Determine the [x, y] coordinate at the center of the cell enclosing the given text.  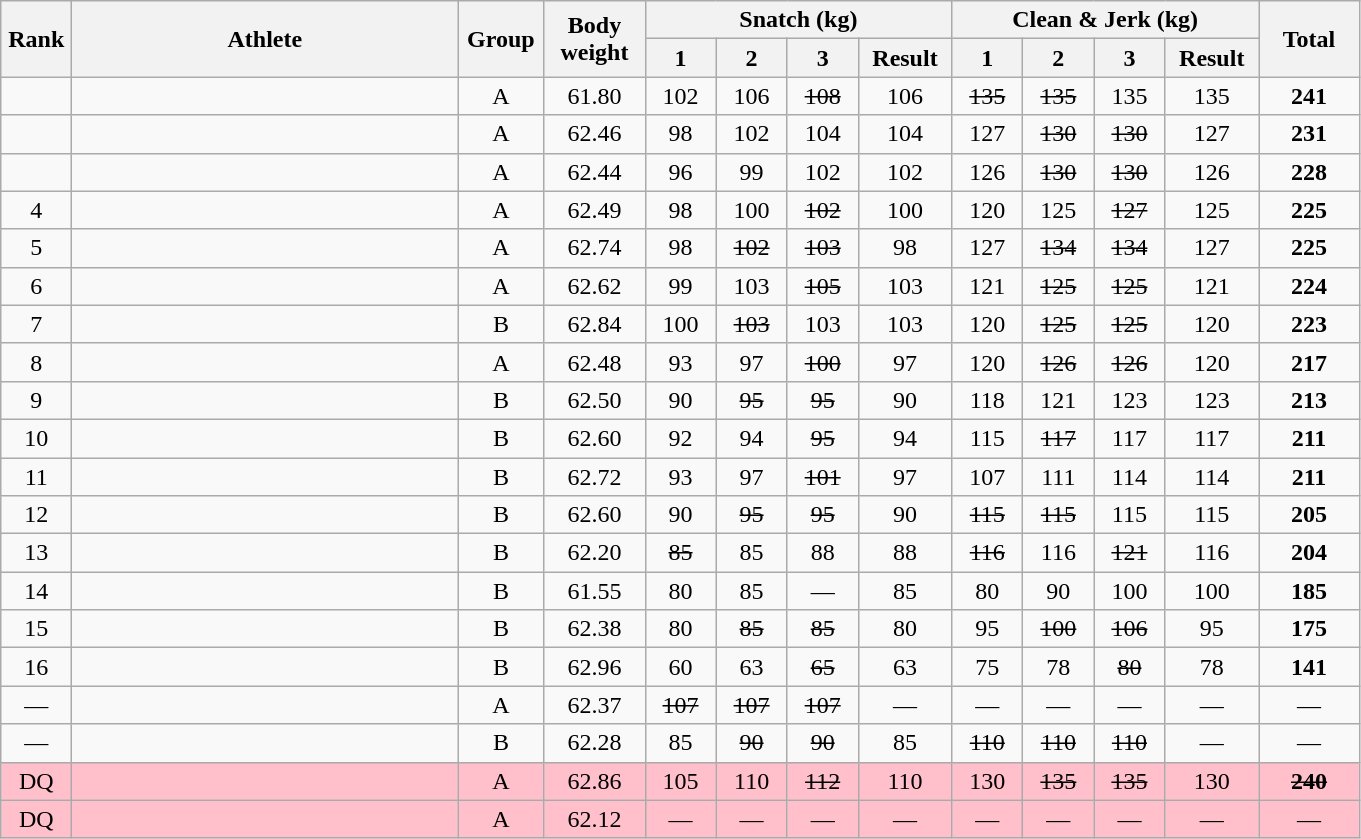
92 [680, 438]
62.96 [594, 667]
111 [1058, 477]
112 [822, 781]
60 [680, 667]
62.28 [594, 743]
96 [680, 172]
Athlete [265, 39]
10 [36, 438]
223 [1308, 324]
Snatch (kg) [798, 20]
101 [822, 477]
108 [822, 96]
62.84 [594, 324]
11 [36, 477]
62.37 [594, 705]
175 [1308, 629]
Rank [36, 39]
62.50 [594, 400]
75 [988, 667]
205 [1308, 515]
Group [501, 39]
62.38 [594, 629]
118 [988, 400]
Body weight [594, 39]
4 [36, 210]
217 [1308, 362]
13 [36, 553]
62.62 [594, 286]
185 [1308, 591]
15 [36, 629]
62.49 [594, 210]
61.55 [594, 591]
62.12 [594, 819]
6 [36, 286]
62.48 [594, 362]
8 [36, 362]
62.46 [594, 134]
141 [1308, 667]
65 [822, 667]
9 [36, 400]
16 [36, 667]
62.86 [594, 781]
62.44 [594, 172]
62.72 [594, 477]
Total [1308, 39]
62.20 [594, 553]
62.74 [594, 248]
7 [36, 324]
228 [1308, 172]
213 [1308, 400]
231 [1308, 134]
12 [36, 515]
224 [1308, 286]
61.80 [594, 96]
5 [36, 248]
240 [1308, 781]
14 [36, 591]
204 [1308, 553]
Clean & Jerk (kg) [1106, 20]
241 [1308, 96]
